Output the [X, Y] coordinate of the center of the cell containing the given text.  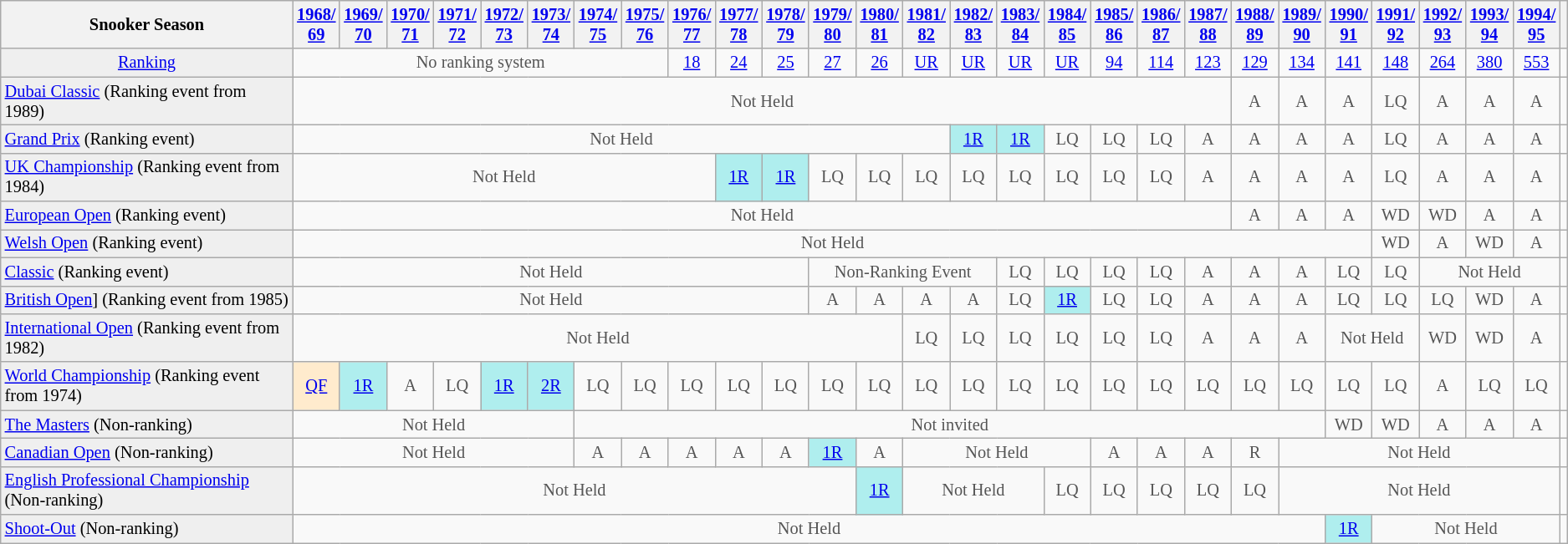
94 [1114, 63]
British Open] (Ranking event from 1985) [147, 300]
1984/85 [1067, 24]
2R [551, 386]
1973/74 [551, 24]
1983/84 [1020, 24]
Grand Prix (Ranking event) [147, 139]
1972/73 [504, 24]
1985/86 [1114, 24]
1986/87 [1161, 24]
27 [832, 63]
Shoot-Out (Non-ranking) [147, 529]
24 [738, 63]
QF [316, 386]
Non-Ranking Event [902, 272]
1989/90 [1302, 24]
129 [1254, 63]
English Professional Championship (Non-ranking) [147, 491]
26 [880, 63]
1982/83 [973, 24]
1979/80 [832, 24]
1980/81 [880, 24]
141 [1349, 63]
Not invited [950, 425]
1988/89 [1254, 24]
1975/76 [645, 24]
International Open (Ranking event from 1982) [147, 338]
Canadian Open (Non-ranking) [147, 452]
1990/91 [1349, 24]
1978/79 [785, 24]
The Masters (Non-ranking) [147, 425]
European Open (Ranking event) [147, 216]
1993/94 [1489, 24]
Classic (Ranking event) [147, 272]
134 [1302, 63]
1968/69 [316, 24]
Welsh Open (Ranking event) [147, 243]
UK Championship (Ranking event from 1984) [147, 177]
114 [1161, 63]
1976/77 [692, 24]
1974/75 [598, 24]
No ranking system [480, 63]
1971/72 [457, 24]
1994/95 [1536, 24]
264 [1443, 63]
1991/92 [1396, 24]
1987/88 [1208, 24]
1970/71 [410, 24]
1977/78 [738, 24]
Ranking [147, 63]
18 [692, 63]
380 [1489, 63]
123 [1208, 63]
Dubai Classic (Ranking event from 1989) [147, 101]
553 [1536, 63]
World Championship (Ranking event from 1974) [147, 386]
R [1254, 452]
148 [1396, 63]
1992/93 [1443, 24]
25 [785, 63]
Snooker Season [147, 24]
1981/82 [927, 24]
1969/70 [363, 24]
